From the cell containing the given text, extract its center point as (X, Y) coordinate. 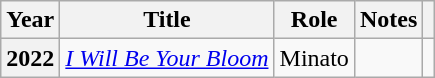
Minato (314, 58)
Title (167, 20)
2022 (30, 58)
Year (30, 20)
Role (314, 20)
Notes (388, 20)
I Will Be Your Bloom (167, 58)
